Detect which cell encompasses the target text, then output its (x, y) center coordinate. 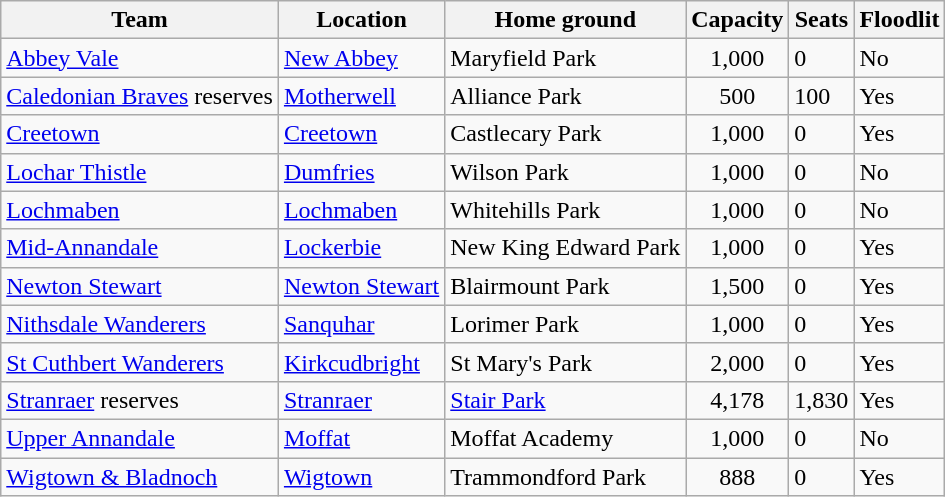
Team (140, 20)
Location (361, 20)
1,830 (822, 400)
Lorimer Park (566, 324)
Lochar Thistle (140, 172)
Kirkcudbright (361, 362)
Seats (822, 20)
1,500 (738, 286)
Sanquhar (361, 324)
Castlecary Park (566, 134)
Abbey Vale (140, 58)
Dumfries (361, 172)
Alliance Park (566, 96)
Mid-Annandale (140, 248)
Upper Annandale (140, 438)
Moffat (361, 438)
Maryfield Park (566, 58)
Caledonian Braves reserves (140, 96)
500 (738, 96)
Moffat Academy (566, 438)
2,000 (738, 362)
Lockerbie (361, 248)
New King Edward Park (566, 248)
Whitehills Park (566, 210)
Stranraer (361, 400)
Wigtown & Bladnoch (140, 477)
St Mary's Park (566, 362)
Nithsdale Wanderers (140, 324)
Motherwell (361, 96)
Home ground (566, 20)
St Cuthbert Wanderers (140, 362)
Stranraer reserves (140, 400)
4,178 (738, 400)
Blairmount Park (566, 286)
Trammondford Park (566, 477)
Wilson Park (566, 172)
Stair Park (566, 400)
888 (738, 477)
100 (822, 96)
New Abbey (361, 58)
Floodlit (900, 20)
Capacity (738, 20)
Wigtown (361, 477)
